Return (X, Y) of the center of cell containing provided text 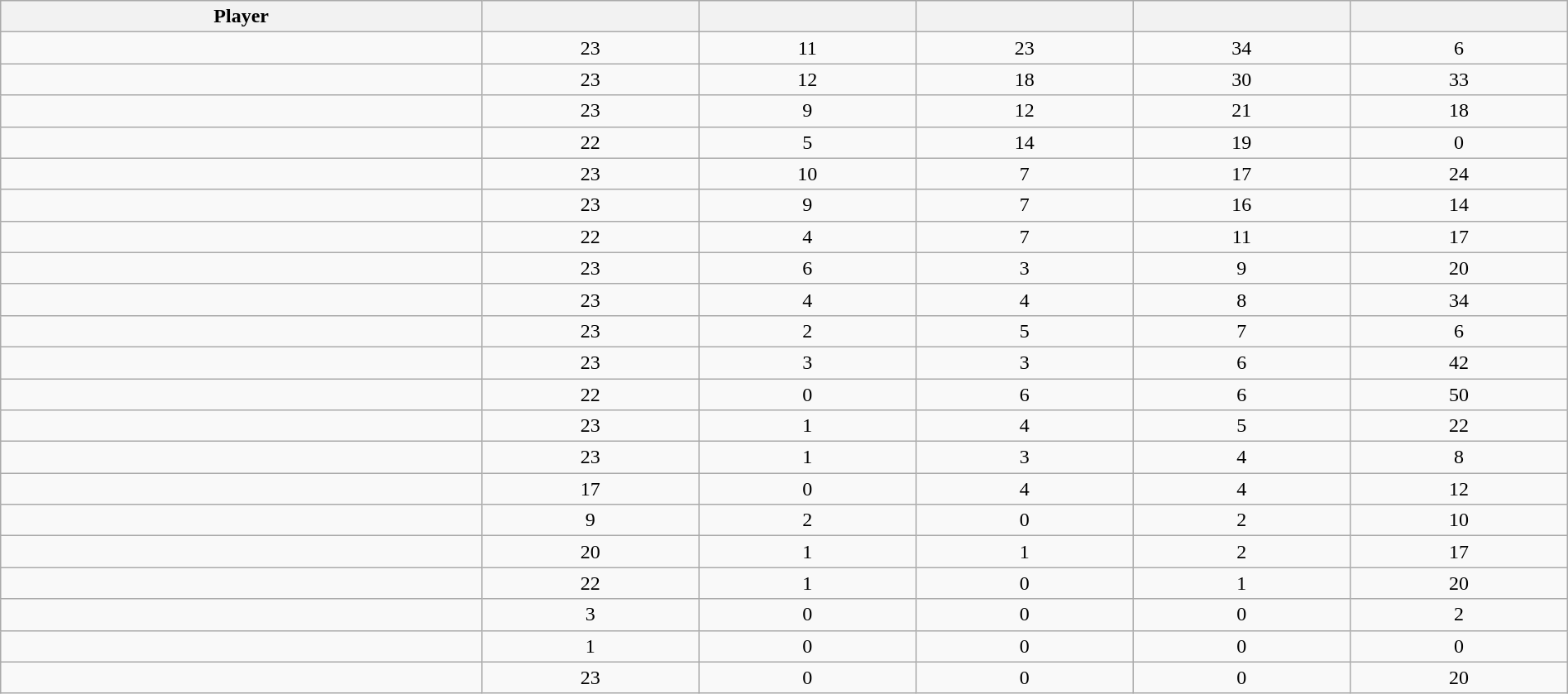
30 (1242, 79)
33 (1459, 79)
42 (1459, 362)
50 (1459, 395)
21 (1242, 111)
16 (1242, 205)
24 (1459, 174)
Player (241, 17)
19 (1242, 142)
